Determine the (X, Y) coordinate at the center of the cell enclosing the given text.  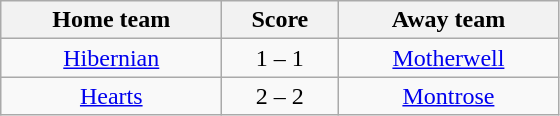
2 – 2 (280, 96)
Score (280, 20)
Away team (448, 20)
Hibernian (112, 58)
1 – 1 (280, 58)
Motherwell (448, 58)
Hearts (112, 96)
Montrose (448, 96)
Home team (112, 20)
